Locate the cell with the specified text and output its (x, y) center coordinate. 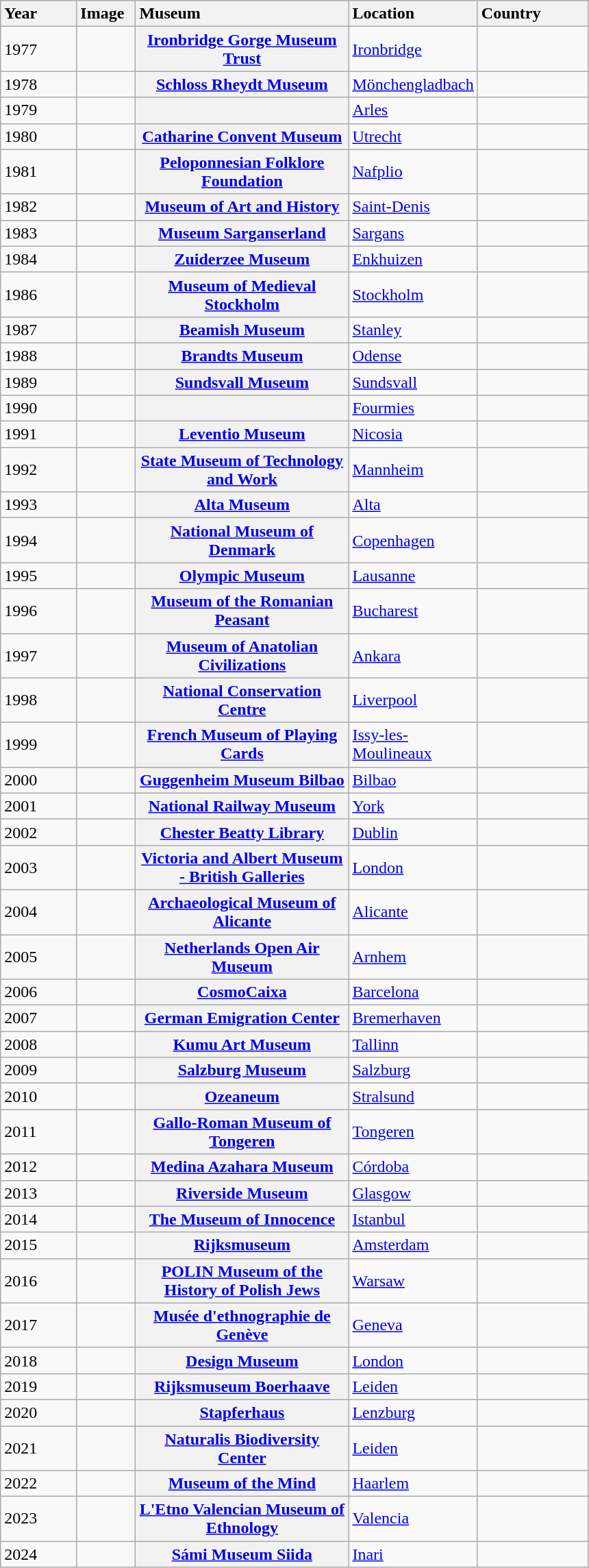
Olympic Museum (242, 576)
2002 (38, 832)
POLIN Museum of the History of Polish Jews (242, 1280)
Location (413, 14)
2003 (38, 868)
Museum of Medieval Stockholm (242, 295)
1996 (38, 611)
Stockholm (413, 295)
1988 (38, 356)
German Emigration Center (242, 1018)
Utrecht (413, 136)
1992 (38, 470)
Lenzburg (413, 1412)
Stapferhaus (242, 1412)
Ironbridge (413, 49)
Fourmies (413, 408)
1984 (38, 259)
2012 (38, 1167)
1989 (38, 382)
1987 (38, 330)
Valencia (413, 1519)
Museum (242, 14)
Bremerhaven (413, 1018)
Rijksmuseum Boerhaave (242, 1386)
Saint-Denis (413, 207)
Image (106, 14)
Sundsvall (413, 382)
Liverpool (413, 700)
Brandts Museum (242, 356)
1995 (38, 576)
1979 (38, 110)
Schloss Rheydt Museum (242, 84)
2007 (38, 1018)
Lausanne (413, 576)
2023 (38, 1519)
Bucharest (413, 611)
2018 (38, 1360)
Córdoba (413, 1167)
Ankara (413, 655)
Stralsund (413, 1097)
2013 (38, 1193)
Sargans (413, 233)
Istanbul (413, 1219)
Museum Sarganserland (242, 233)
Museum of the Romanian Peasant (242, 611)
Dublin (413, 832)
Tongeren (413, 1132)
Alta Museum (242, 505)
Sámi Museum Siida (242, 1554)
Beamish Museum (242, 330)
Issy-les-Moulineaux (413, 744)
Nicosia (413, 434)
Museum of Anatolian Civilizations (242, 655)
Arles (413, 110)
Ozeaneum (242, 1097)
Netherlands Open Air Museum (242, 957)
2017 (38, 1325)
Gallo-Roman Museum of Tongeren (242, 1132)
Alicante (413, 911)
Chester Beatty Library (242, 832)
Musée d'ethnographie de Genève (242, 1325)
1983 (38, 233)
1982 (38, 207)
Archaeological Museum of Alicante (242, 911)
Mannheim (413, 470)
Design Museum (242, 1360)
2001 (38, 806)
National Conservation Centre (242, 700)
2004 (38, 911)
Riverside Museum (242, 1193)
1999 (38, 744)
National Museum of Denmark (242, 540)
2009 (38, 1070)
1997 (38, 655)
2020 (38, 1412)
1981 (38, 171)
L'Etno Valencian Museum of Ethnology (242, 1519)
Glasgow (413, 1193)
Rijksmuseum (242, 1245)
1977 (38, 49)
2016 (38, 1280)
Museum of Art and History (242, 207)
Museum of the Mind (242, 1484)
2011 (38, 1132)
Copenhagen (413, 540)
Arnhem (413, 957)
Medina Azahara Museum (242, 1167)
Amsterdam (413, 1245)
Naturalis Biodiversity Center (242, 1447)
Guggenheim Museum Bilbao (242, 780)
York (413, 806)
1998 (38, 700)
2014 (38, 1219)
2006 (38, 992)
Leventio Museum (242, 434)
2008 (38, 1044)
1994 (38, 540)
Bilbao (413, 780)
Mönchengladbach (413, 84)
1986 (38, 295)
1993 (38, 505)
2021 (38, 1447)
Haarlem (413, 1484)
1991 (38, 434)
State Museum of Technology and Work (242, 470)
2000 (38, 780)
Tallinn (413, 1044)
National Railway Museum (242, 806)
1980 (38, 136)
2015 (38, 1245)
Year (38, 14)
Ironbridge Gorge Museum Trust (242, 49)
2019 (38, 1386)
Stanley (413, 330)
Kumu Art Museum (242, 1044)
2005 (38, 957)
Sundsvall Museum (242, 382)
Alta (413, 505)
Victoria and Albert Museum - British Galleries (242, 868)
Zuiderzee Museum (242, 259)
Catharine Convent Museum (242, 136)
1990 (38, 408)
Country (533, 14)
Peloponnesian Folklore Foundation (242, 171)
Inari (413, 1554)
1978 (38, 84)
Warsaw (413, 1280)
CosmoCaixa (242, 992)
2024 (38, 1554)
Nafplio (413, 171)
The Museum of Innocence (242, 1219)
Barcelona (413, 992)
Salzburg Museum (242, 1070)
French Museum of Playing Cards (242, 744)
2022 (38, 1484)
2010 (38, 1097)
Enkhuizen (413, 259)
Odense (413, 356)
Salzburg (413, 1070)
Geneva (413, 1325)
